Provide the [X, Y] coordinate of the cell's center where the given text is located.  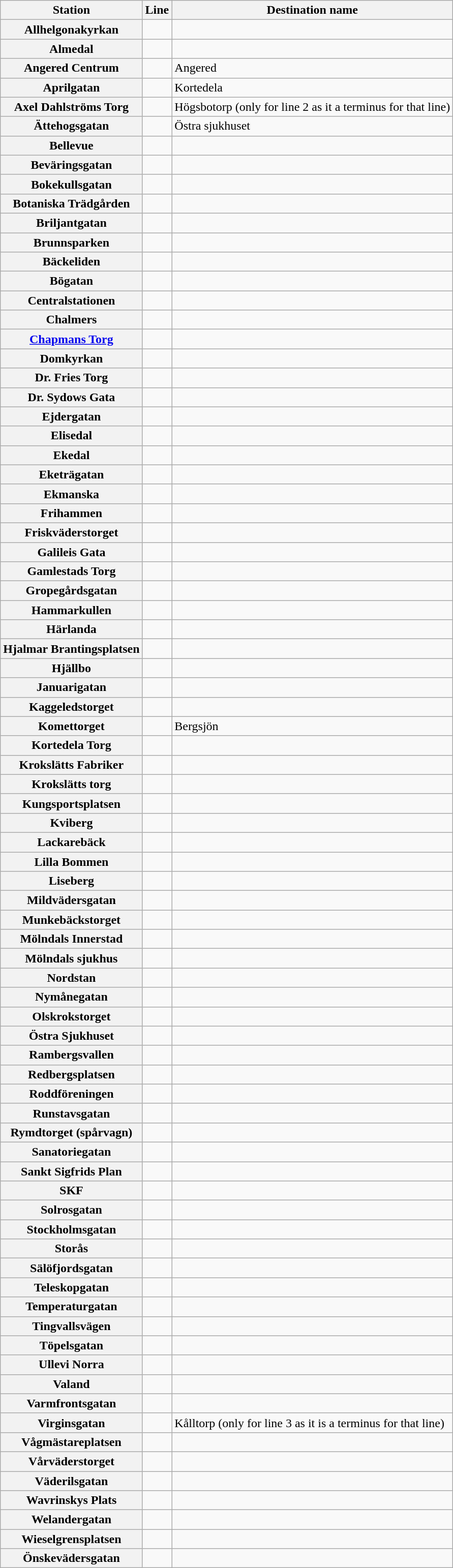
Lilla Bommen [71, 862]
Solrosgatan [71, 1210]
Runstavsgatan [71, 1113]
Sankt Sigfrids Plan [71, 1171]
Mölndals sjukhus [71, 958]
Rambergsvallen [71, 1055]
Liseberg [71, 881]
Ullevi Norra [71, 1365]
Virginsgatan [71, 1423]
Kviberg [71, 823]
Kaggeledstorget [71, 707]
Angered [312, 68]
Elisedal [71, 436]
Ekedal [71, 455]
Gropegårdsgatan [71, 591]
Kungsportsplatsen [71, 803]
Valand [71, 1384]
Vågmästareplatsen [71, 1442]
Bellevue [71, 145]
Hjällbo [71, 668]
Varmfrontsgatan [71, 1403]
Botaniska Trädgården [71, 203]
Dr. Sydows Gata [71, 397]
Centralstationen [71, 300]
Aprilgatan [71, 87]
Roddföreningen [71, 1094]
Brunnsparken [71, 243]
Wavrinskys Plats [71, 1500]
Mölndals Innerstad [71, 939]
Station [71, 10]
Chalmers [71, 320]
Briljantgatan [71, 223]
Kålltorp (only for line 3 as it is a terminus for that line) [312, 1423]
Almedal [71, 49]
Dr. Fries Torg [71, 378]
Sälöfjordsgatan [71, 1268]
Nordstan [71, 978]
Munkebäckstorget [71, 920]
Östra sjukhuset [312, 126]
Hjalmar Brantingsplatsen [71, 649]
SKF [71, 1191]
Temperaturgatan [71, 1307]
Galileis Gata [71, 552]
Önskevädersgatan [71, 1558]
Bögatan [71, 281]
Frihammen [71, 513]
Krokslätts Fabriker [71, 765]
Lackarebäck [71, 842]
Axel Dahlströms Torg [71, 107]
Allhelgonakyrkan [71, 29]
Rymdtorget (spårvagn) [71, 1132]
Bergsjön [312, 726]
Beväringsgatan [71, 165]
Kortedela Torg [71, 745]
Line [157, 10]
Teleskopgatan [71, 1287]
Wieselgrensplatsen [71, 1539]
Januarigatan [71, 687]
Angered Centrum [71, 68]
Tingvallsvägen [71, 1326]
Kortedela [312, 87]
Högsbotorp (only for line 2 as it a terminus for that line) [312, 107]
Storås [71, 1249]
Friskväderstorget [71, 532]
Töpelsgatan [71, 1345]
Ättehogsgatan [71, 126]
Bokekullsgatan [71, 184]
Hammarkullen [71, 610]
Sanatoriegatan [71, 1152]
Väderilsgatan [71, 1481]
Komettorget [71, 726]
Nymånegatan [71, 997]
Olskrokstorget [71, 1016]
Redbergsplatsen [71, 1074]
Chapmans Torg [71, 339]
Destination name [312, 10]
Bäckeliden [71, 262]
Ekmanska [71, 494]
Vårväderstorget [71, 1461]
Krokslätts torg [71, 784]
Stockholmsgatan [71, 1229]
Ejdergatan [71, 416]
Östra Sjukhuset [71, 1036]
Welandergatan [71, 1520]
Härlanda [71, 629]
Domkyrkan [71, 358]
Gamlestads Torg [71, 571]
Eketrägatan [71, 474]
Mildvädersgatan [71, 900]
